Return [x, y] of the center of cell containing provided text 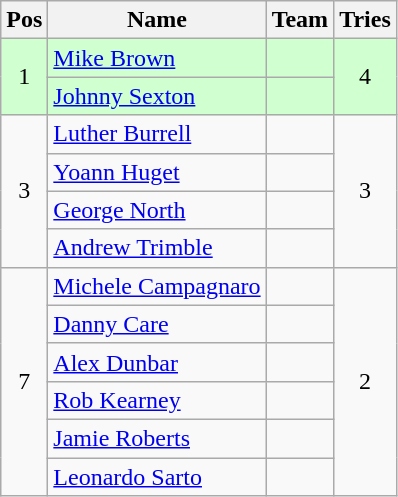
Rob Kearney [157, 400]
Tries [366, 20]
Team [300, 20]
Pos [24, 20]
Luther Burrell [157, 134]
Mike Brown [157, 58]
Yoann Huget [157, 172]
Danny Care [157, 324]
Name [157, 20]
Jamie Roberts [157, 438]
7 [24, 381]
4 [366, 77]
2 [366, 381]
Leonardo Sarto [157, 477]
Johnny Sexton [157, 96]
Alex Dunbar [157, 362]
Andrew Trimble [157, 248]
George North [157, 210]
1 [24, 77]
Michele Campagnaro [157, 286]
